Search for the cell housing the specified text and yield its (x, y) center coordinate. 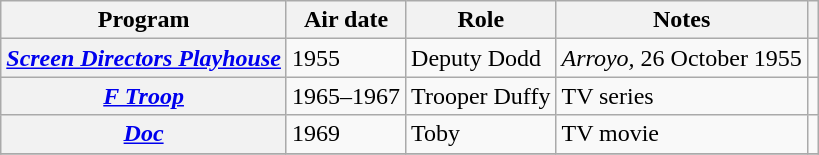
1965–1967 (346, 96)
F Troop (144, 96)
1955 (346, 58)
Doc (144, 134)
TV movie (682, 134)
Program (144, 20)
TV series (682, 96)
1969 (346, 134)
Trooper Duffy (481, 96)
Screen Directors Playhouse (144, 58)
Notes (682, 20)
Deputy Dodd (481, 58)
Toby (481, 134)
Role (481, 20)
Air date (346, 20)
Arroyo, 26 October 1955 (682, 58)
